Search for the cell housing the specified text and yield its [x, y] center coordinate. 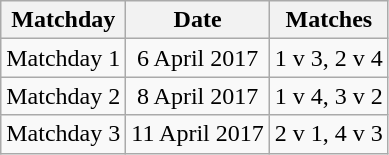
Matchday [64, 20]
Matches [328, 20]
8 April 2017 [198, 96]
1 v 4, 3 v 2 [328, 96]
6 April 2017 [198, 58]
11 April 2017 [198, 134]
Date [198, 20]
2 v 1, 4 v 3 [328, 134]
Matchday 2 [64, 96]
Matchday 1 [64, 58]
1 v 3, 2 v 4 [328, 58]
Matchday 3 [64, 134]
